Identify which cell holds the provided text, then report its (x, y) central coordinate. 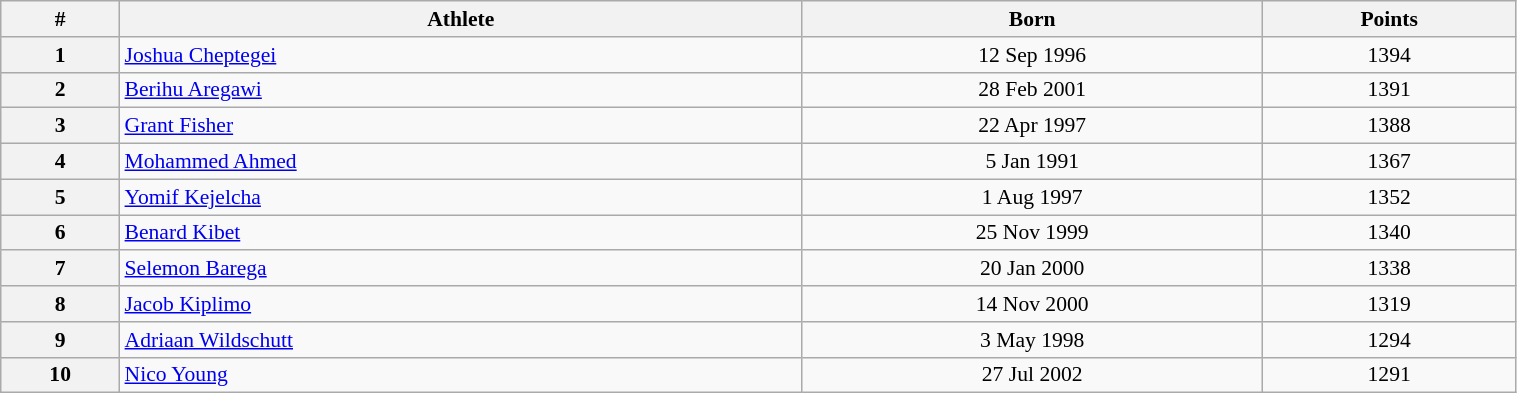
14 Nov 2000 (1032, 304)
# (60, 19)
Points (1389, 19)
1319 (1389, 304)
Jacob Kiplimo (462, 304)
28 Feb 2001 (1032, 90)
5 Jan 1991 (1032, 162)
3 (60, 126)
25 Nov 1999 (1032, 233)
1 (60, 55)
9 (60, 340)
8 (60, 304)
10 (60, 375)
1340 (1389, 233)
4 (60, 162)
Athlete (462, 19)
20 Jan 2000 (1032, 269)
1338 (1389, 269)
Joshua Cheptegei (462, 55)
5 (60, 197)
6 (60, 233)
1294 (1389, 340)
Berihu Aregawi (462, 90)
22 Apr 1997 (1032, 126)
Nico Young (462, 375)
Selemon Barega (462, 269)
Yomif Kejelcha (462, 197)
Adriaan Wildschutt (462, 340)
1 Aug 1997 (1032, 197)
1388 (1389, 126)
7 (60, 269)
Benard Kibet (462, 233)
1352 (1389, 197)
1367 (1389, 162)
Grant Fisher (462, 126)
27 Jul 2002 (1032, 375)
2 (60, 90)
Born (1032, 19)
Mohammed Ahmed (462, 162)
1394 (1389, 55)
3 May 1998 (1032, 340)
1291 (1389, 375)
12 Sep 1996 (1032, 55)
1391 (1389, 90)
